Return (X, Y) of the center of cell containing provided text 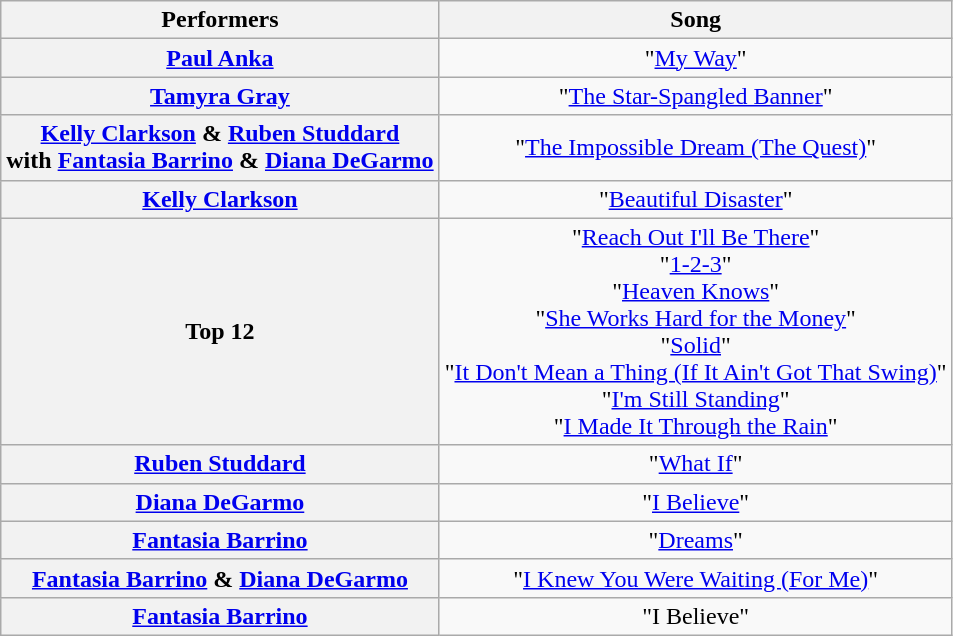
"My Way" (696, 58)
Kelly Clarkson (220, 199)
"The Impossible Dream (The Quest)" (696, 148)
Song (696, 20)
Paul Anka (220, 58)
Ruben Studdard (220, 464)
"I Knew You Were Waiting (For Me)" (696, 578)
"The Star-Spangled Banner" (696, 96)
Performers (220, 20)
Tamyra Gray (220, 96)
Top 12 (220, 332)
"Beautiful Disaster" (696, 199)
"Dreams" (696, 540)
Fantasia Barrino & Diana DeGarmo (220, 578)
Kelly Clarkson & Ruben Studdardwith Fantasia Barrino & Diana DeGarmo (220, 148)
"What If" (696, 464)
Diana DeGarmo (220, 502)
